Capture the cell that displays the provided text and extract its (X, Y) central coordinate. 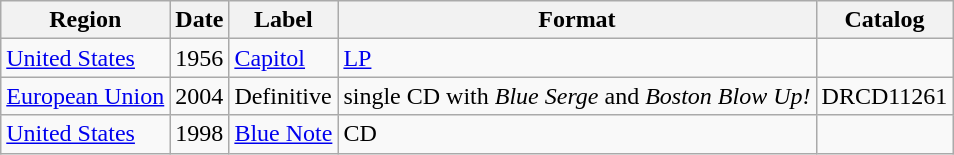
Catalog (884, 20)
LP (577, 58)
single CD with Blue Serge and Boston Blow Up! (577, 96)
1998 (200, 134)
2004 (200, 96)
DRCD11261 (884, 96)
Blue Note (284, 134)
Capitol (284, 58)
1956 (200, 58)
Format (577, 20)
Date (200, 20)
Definitive (284, 96)
Region (86, 20)
Label (284, 20)
European Union (86, 96)
CD (577, 134)
